From the cell containing the given text, extract its center point as [X, Y] coordinate. 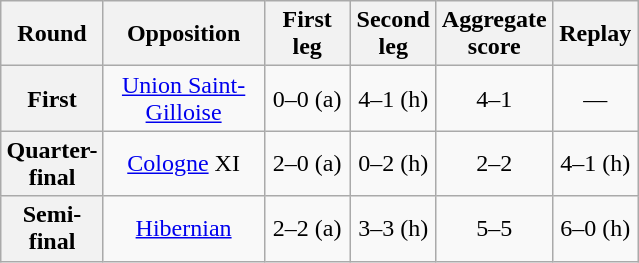
2–0 (a) [307, 164]
0–2 (h) [393, 164]
Quarter-final [52, 164]
Union Saint-Gilloise [184, 98]
Replay [595, 34]
Aggregate score [494, 34]
Second leg [393, 34]
— [595, 98]
First leg [307, 34]
Semi-final [52, 228]
Hibernian [184, 228]
Opposition [184, 34]
0–0 (a) [307, 98]
2–2 (a) [307, 228]
3–3 (h) [393, 228]
First [52, 98]
5–5 [494, 228]
2–2 [494, 164]
Cologne XI [184, 164]
4–1 [494, 98]
Round [52, 34]
6–0 (h) [595, 228]
